Detect which cell encompasses the target text, then output its (x, y) center coordinate. 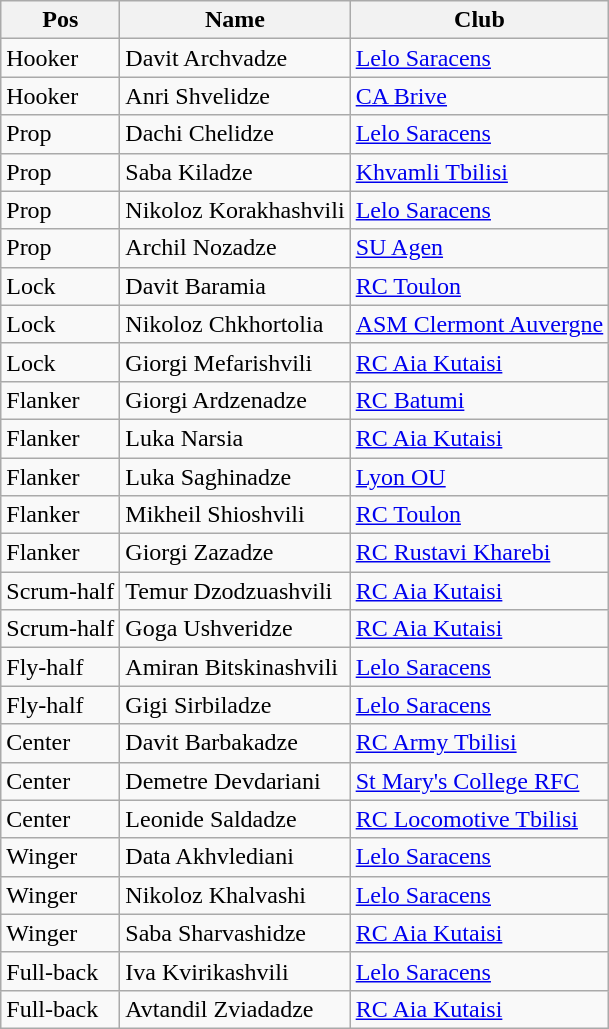
Gigi Sirbiladze (235, 705)
Demetre Devdariani (235, 781)
Amiran Bitskinashvili (235, 667)
Lyon OU (480, 477)
Mikheil Shioshvili (235, 515)
Saba Kiladze (235, 172)
Luka Saghinadze (235, 477)
Giorgi Zazadze (235, 553)
Temur Dzodzuashvili (235, 591)
Archil Nozadze (235, 248)
Data Akhvlediani (235, 857)
Giorgi Mefarishvili (235, 362)
Luka Narsia (235, 438)
RC Army Tbilisi (480, 743)
Saba Sharvashidze (235, 933)
RC Batumi (480, 400)
Avtandil Zviadadze (235, 1009)
Dachi Chelidze (235, 134)
SU Agen (480, 248)
Iva Kvirikashvili (235, 971)
Khvamli Tbilisi (480, 172)
ASM Clermont Auvergne (480, 324)
St Mary's College RFC (480, 781)
Goga Ushveridze (235, 629)
Nikoloz Korakhashvili (235, 210)
Club (480, 20)
Pos (60, 20)
CA Brive (480, 96)
Leonide Saldadze (235, 819)
Davit Barbakadze (235, 743)
RC Locomotive Tbilisi (480, 819)
RC Rustavi Kharebi (480, 553)
Nikoloz Khalvashi (235, 895)
Davit Archvadze (235, 58)
Davit Baramia (235, 286)
Nikoloz Chkhortolia (235, 324)
Name (235, 20)
Giorgi Ardzenadze (235, 400)
Anri Shvelidze (235, 96)
